Pinpoint the cell where the given text exists, returning its [X, Y] midpoint coordinate. 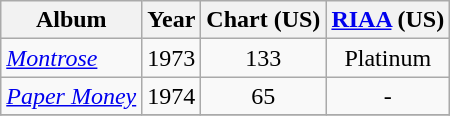
Montrose [72, 58]
RIAA (US) [388, 20]
1974 [172, 96]
- [388, 96]
Platinum [388, 58]
65 [264, 96]
Paper Money [72, 96]
133 [264, 58]
Chart (US) [264, 20]
Year [172, 20]
Album [72, 20]
1973 [172, 58]
